Detect which cell encompasses the target text, then output its (X, Y) center coordinate. 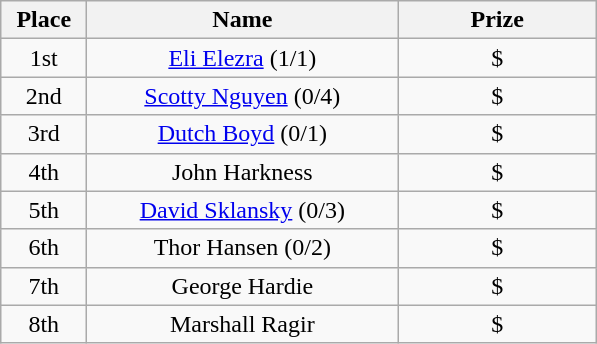
David Sklansky (0/3) (242, 210)
2nd (44, 96)
Place (44, 20)
Dutch Boyd (0/1) (242, 134)
6th (44, 248)
Name (242, 20)
Marshall Ragir (242, 324)
3rd (44, 134)
Thor Hansen (0/2) (242, 248)
Eli Elezra (1/1) (242, 58)
George Hardie (242, 286)
4th (44, 172)
John Harkness (242, 172)
7th (44, 286)
5th (44, 210)
Prize (498, 20)
1st (44, 58)
8th (44, 324)
Scotty Nguyen (0/4) (242, 96)
